Output the [X, Y] coordinate of the center of the cell containing the given text.  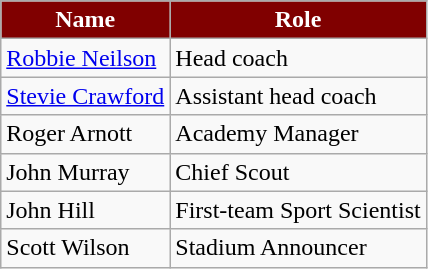
Stevie Crawford [86, 96]
Assistant head coach [298, 96]
Stadium Announcer [298, 248]
Role [298, 20]
John Hill [86, 210]
John Murray [86, 172]
Robbie Neilson [86, 58]
Academy Manager [298, 134]
Scott Wilson [86, 248]
Chief Scout [298, 172]
Head coach [298, 58]
Roger Arnott [86, 134]
First-team Sport Scientist [298, 210]
Name [86, 20]
